Search for the cell housing the specified text and yield its (x, y) center coordinate. 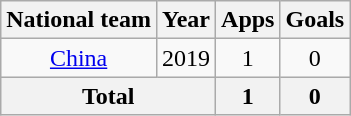
Goals (315, 20)
Apps (248, 20)
China (79, 58)
National team (79, 20)
Total (108, 96)
2019 (186, 58)
Year (186, 20)
